Return [X, Y] of the center of cell containing provided text 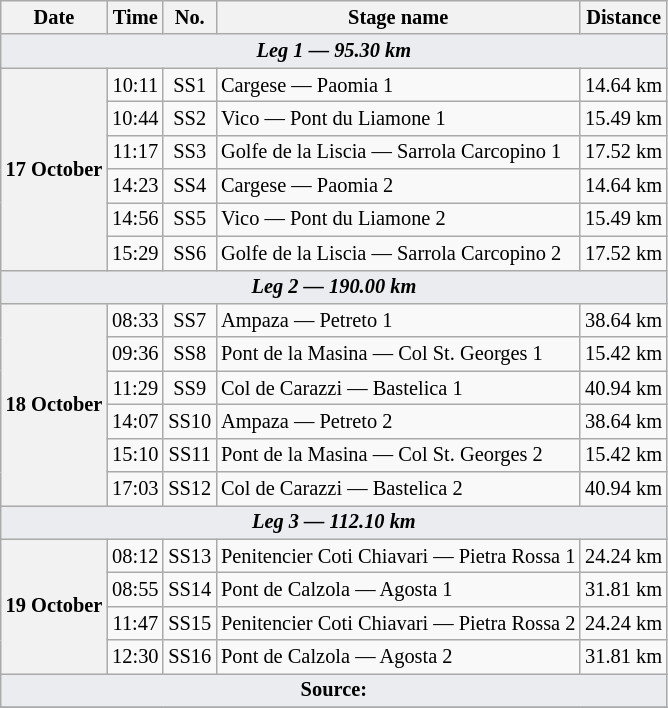
SS13 [190, 556]
Col de Carazzi — Bastelica 2 [398, 489]
Distance [624, 17]
11:47 [135, 623]
11:29 [135, 388]
SS2 [190, 118]
Leg 3 — 112.10 km [334, 522]
08:12 [135, 556]
12:30 [135, 657]
11:17 [135, 152]
19 October [54, 606]
SS9 [190, 388]
SS5 [190, 219]
SS1 [190, 85]
Leg 1 — 95.30 km [334, 51]
09:36 [135, 354]
SS12 [190, 489]
Date [54, 17]
Ampaza — Petreto 1 [398, 320]
SS10 [190, 421]
Leg 2 — 190.00 km [334, 287]
Stage name [398, 17]
17:03 [135, 489]
17 October [54, 169]
15:10 [135, 455]
SS6 [190, 253]
Pont de la Masina — Col St. Georges 2 [398, 455]
SS15 [190, 623]
Pont de Calzola — Agosta 1 [398, 589]
15:29 [135, 253]
08:55 [135, 589]
Pont de Calzola — Agosta 2 [398, 657]
Cargese — Paomia 1 [398, 85]
10:44 [135, 118]
Cargese — Paomia 2 [398, 186]
08:33 [135, 320]
SS11 [190, 455]
SS14 [190, 589]
Col de Carazzi — Bastelica 1 [398, 388]
Golfe de la Liscia — Sarrola Carcopino 1 [398, 152]
Penitencier Coti Chiavari — Pietra Rossa 2 [398, 623]
14:56 [135, 219]
Penitencier Coti Chiavari — Pietra Rossa 1 [398, 556]
SS16 [190, 657]
14:23 [135, 186]
No. [190, 17]
SS7 [190, 320]
Pont de la Masina — Col St. Georges 1 [398, 354]
Source: [334, 690]
Vico — Pont du Liamone 2 [398, 219]
18 October [54, 404]
SS8 [190, 354]
Vico — Pont du Liamone 1 [398, 118]
SS4 [190, 186]
Golfe de la Liscia — Sarrola Carcopino 2 [398, 253]
14:07 [135, 421]
10:11 [135, 85]
SS3 [190, 152]
Time [135, 17]
Ampaza — Petreto 2 [398, 421]
